For the text-containing cell, return its midpoint in [X, Y] coordinate format. 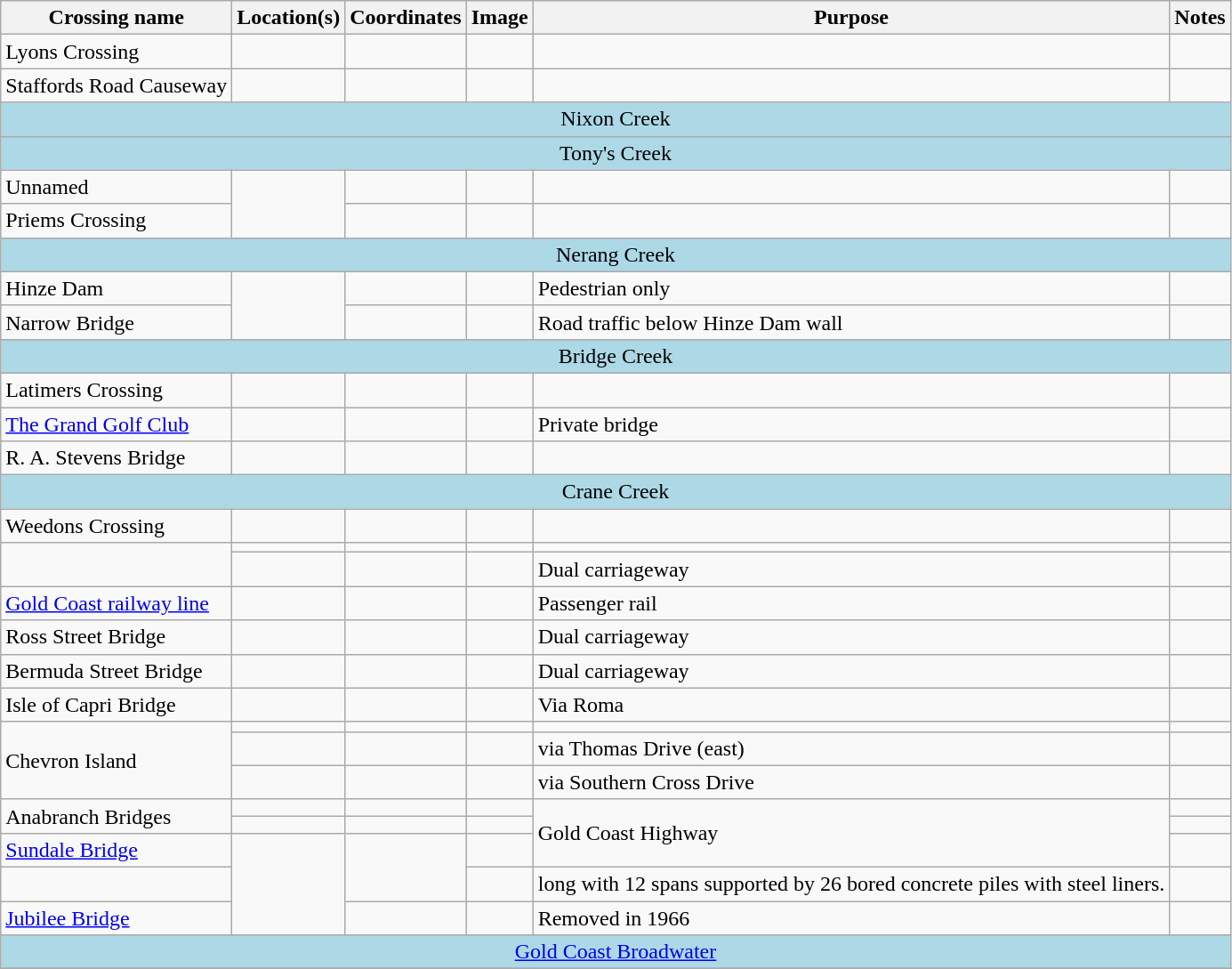
Removed in 1966 [851, 917]
Road traffic below Hinze Dam wall [851, 322]
Sundale Bridge [117, 850]
Purpose [851, 18]
Jubilee Bridge [117, 917]
Lyons Crossing [117, 52]
Gold Coast Highway [851, 833]
Latimers Crossing [117, 390]
via Southern Cross Drive [851, 782]
Pedestrian only [851, 288]
long with 12 spans supported by 26 bored concrete piles with steel liners. [851, 884]
Nixon Creek [616, 119]
Narrow Bridge [117, 322]
Notes [1200, 18]
Hinze Dam [117, 288]
Isle of Capri Bridge [117, 705]
Ross Street Bridge [117, 637]
Gold Coast Broadwater [616, 952]
The Grand Golf Club [117, 424]
Passenger rail [851, 603]
Via Roma [851, 705]
Private bridge [851, 424]
Bermuda Street Bridge [117, 671]
Weedons Crossing [117, 526]
Tony's Creek [616, 153]
Crane Creek [616, 492]
Bridge Creek [616, 356]
Staffords Road Causeway [117, 85]
Image [500, 18]
Crossing name [117, 18]
via Thomas Drive (east) [851, 748]
Unnamed [117, 187]
Chevron Island [117, 760]
Location(s) [288, 18]
Priems Crossing [117, 221]
Anabranch Bridges [117, 816]
R. A. Stevens Bridge [117, 458]
Nerang Creek [616, 254]
Coordinates [406, 18]
Gold Coast railway line [117, 603]
